Detect which cell encompasses the target text, then output its [x, y] center coordinate. 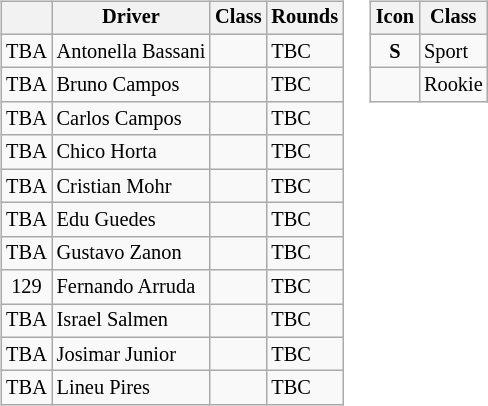
Rounds [304, 18]
Fernando Arruda [132, 287]
Chico Horta [132, 152]
Driver [132, 18]
Icon [395, 18]
Cristian Mohr [132, 186]
S [395, 51]
Carlos Campos [132, 119]
Lineu Pires [132, 388]
Rookie [454, 85]
Edu Guedes [132, 220]
Josimar Junior [132, 354]
Sport [454, 51]
Antonella Bassani [132, 51]
129 [26, 287]
Gustavo Zanon [132, 253]
Israel Salmen [132, 321]
Bruno Campos [132, 85]
